Output the [x, y] coordinate of the center of the cell containing the given text.  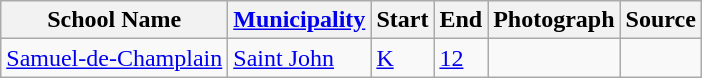
Source [660, 20]
12 [461, 58]
Samuel-de-Champlain [114, 58]
K [402, 58]
End [461, 20]
Start [402, 20]
School Name [114, 20]
Photograph [554, 20]
Saint John [300, 58]
Municipality [300, 20]
